Detect which cell encompasses the target text, then output its [X, Y] center coordinate. 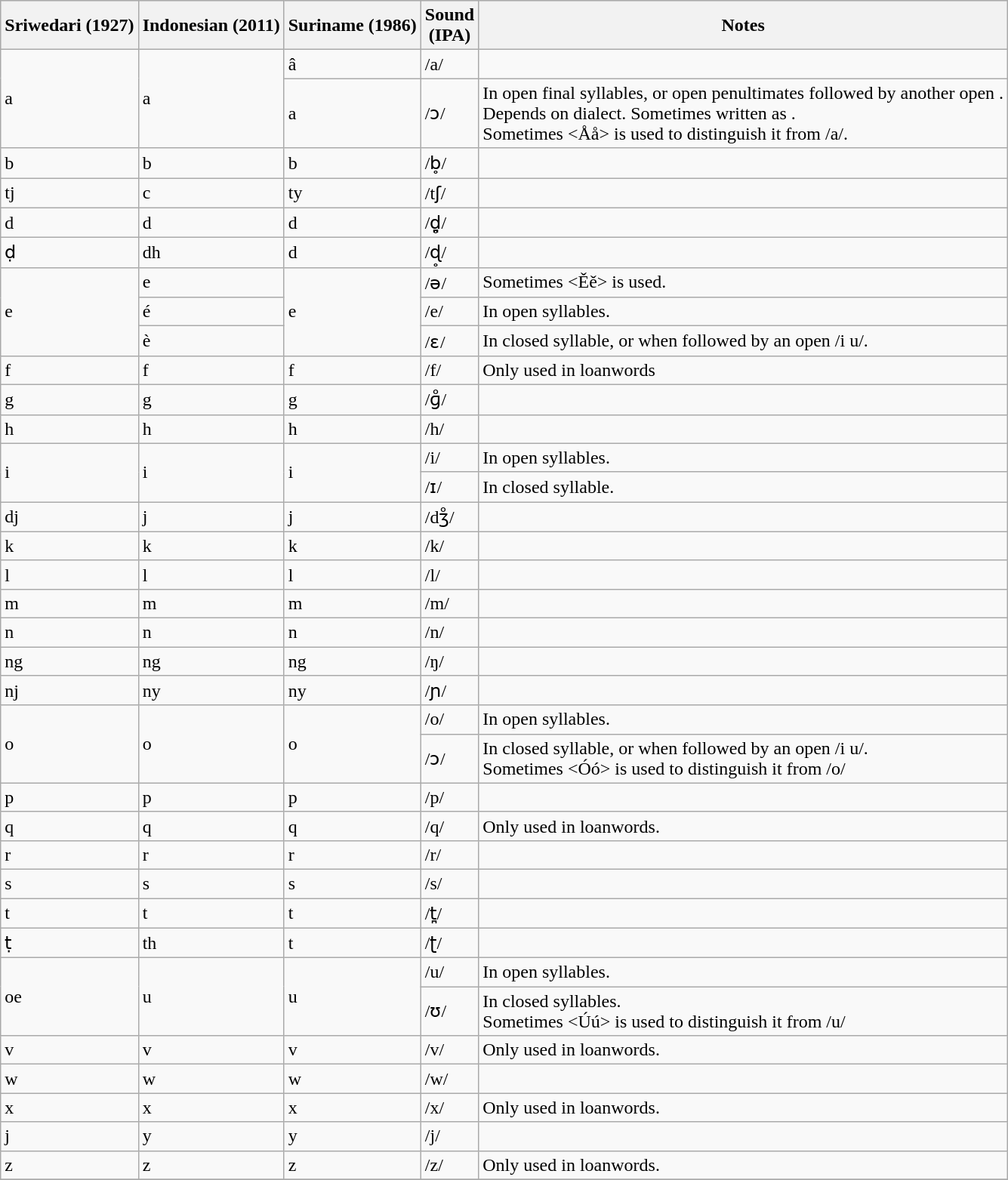
/m/ [449, 603]
/v/ [449, 1050]
Notes [743, 26]
/u/ [449, 972]
ty [352, 193]
/i/ [449, 458]
/n/ [449, 632]
/z/ [449, 1165]
/q/ [449, 826]
Sriwedari (1927) [69, 26]
/t̪/ [449, 913]
tj [69, 193]
/ʊ/ [449, 1012]
Sometimes <Ěě> is used. [743, 282]
th [211, 943]
/a/ [449, 64]
ḍ [69, 253]
/h/ [449, 429]
/dʒ̊/ [449, 517]
/r/ [449, 855]
Sound(IPA) [449, 26]
/ɲ/ [449, 691]
/ɖ̥/ [449, 253]
/l/ [449, 575]
â [352, 64]
/b̥/ [449, 163]
/j/ [449, 1136]
In closed syllables.Sometimes <Úú> is used to distinguish it from /u/ [743, 1012]
/o/ [449, 719]
/ə/ [449, 282]
In closed syllable. [743, 487]
/x/ [449, 1108]
/p/ [449, 797]
dj [69, 517]
/e/ [449, 312]
/s/ [449, 883]
In closed syllable, or when followed by an open /i u/.Sometimes <Óó> is used to distinguish it from /o/ [743, 758]
In closed syllable, or when followed by an open /i u/. [743, 341]
dh [211, 253]
ṭ [69, 943]
/ŋ/ [449, 661]
/tʃ/ [449, 193]
Only used in loanwords [743, 370]
è [211, 341]
Indonesian (2011) [211, 26]
/ɛ/ [449, 341]
Suriname (1986) [352, 26]
/d̪̥/ [449, 223]
/ʈ/ [449, 943]
nj [69, 691]
/ɡ̊/ [449, 399]
é [211, 312]
/k/ [449, 546]
/f/ [449, 370]
/w/ [449, 1079]
c [211, 193]
oe [69, 997]
/ɪ/ [449, 487]
